Return the [X, Y] coordinate for the center point of the cell that contains the specified text.  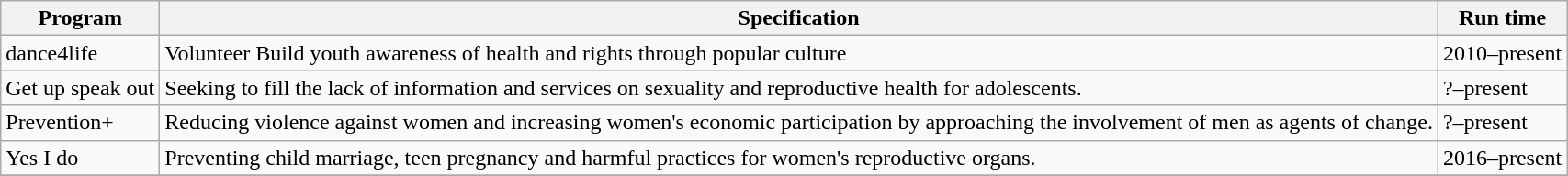
2010–present [1502, 53]
Get up speak out [81, 88]
Seeking to fill the lack of information and services on sexuality and reproductive health for adolescents. [799, 88]
Run time [1502, 18]
Prevention+ [81, 123]
Specification [799, 18]
Program [81, 18]
Preventing child marriage, teen pregnancy and harmful practices for women's reproductive organs. [799, 158]
Yes I do [81, 158]
Reducing violence against women and increasing women's economic participation by approaching the involvement of men as agents of change. [799, 123]
2016–present [1502, 158]
dance4life [81, 53]
Volunteer Build youth awareness of health and rights through popular culture [799, 53]
